From the cell containing the given text, extract its center point as (x, y) coordinate. 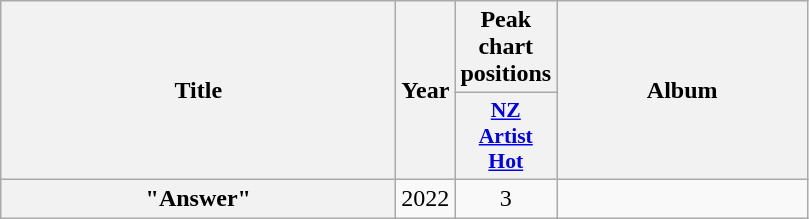
2022 (426, 198)
NZArtistHot (506, 136)
Album (682, 90)
3 (506, 198)
Year (426, 90)
Title (198, 90)
"Answer" (198, 198)
Peak chart positions (506, 47)
